Pinpoint the cell where the given text exists, returning its [X, Y] midpoint coordinate. 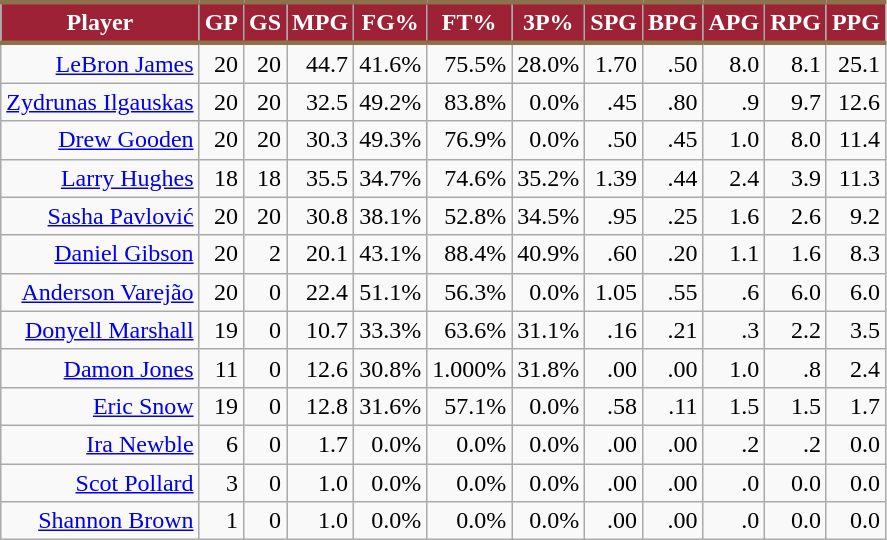
3P% [548, 22]
22.4 [320, 292]
.3 [734, 330]
9.2 [856, 216]
75.5% [470, 63]
1.000% [470, 368]
.6 [734, 292]
Player [100, 22]
.95 [614, 216]
LeBron James [100, 63]
.16 [614, 330]
10.7 [320, 330]
FG% [390, 22]
.20 [673, 254]
2 [264, 254]
31.8% [548, 368]
FT% [470, 22]
1.70 [614, 63]
31.1% [548, 330]
44.7 [320, 63]
Scot Pollard [100, 483]
56.3% [470, 292]
35.5 [320, 178]
41.6% [390, 63]
.9 [734, 102]
.58 [614, 406]
12.8 [320, 406]
Ira Newble [100, 444]
30.8% [390, 368]
8.1 [796, 63]
9.7 [796, 102]
30.8 [320, 216]
GS [264, 22]
6 [221, 444]
88.4% [470, 254]
1.1 [734, 254]
2.6 [796, 216]
Eric Snow [100, 406]
8.3 [856, 254]
31.6% [390, 406]
35.2% [548, 178]
76.9% [470, 140]
2.2 [796, 330]
3.5 [856, 330]
11 [221, 368]
.25 [673, 216]
1.05 [614, 292]
49.2% [390, 102]
.60 [614, 254]
3.9 [796, 178]
.11 [673, 406]
SPG [614, 22]
63.6% [470, 330]
49.3% [390, 140]
1.39 [614, 178]
32.5 [320, 102]
1 [221, 521]
MPG [320, 22]
PPG [856, 22]
11.4 [856, 140]
34.5% [548, 216]
3 [221, 483]
43.1% [390, 254]
.21 [673, 330]
51.1% [390, 292]
11.3 [856, 178]
38.1% [390, 216]
Anderson Varejão [100, 292]
20.1 [320, 254]
Zydrunas Ilgauskas [100, 102]
Shannon Brown [100, 521]
34.7% [390, 178]
Donyell Marshall [100, 330]
APG [734, 22]
40.9% [548, 254]
Damon Jones [100, 368]
Larry Hughes [100, 178]
BPG [673, 22]
.55 [673, 292]
.44 [673, 178]
52.8% [470, 216]
30.3 [320, 140]
Drew Gooden [100, 140]
83.8% [470, 102]
.80 [673, 102]
RPG [796, 22]
Daniel Gibson [100, 254]
57.1% [470, 406]
74.6% [470, 178]
25.1 [856, 63]
GP [221, 22]
.8 [796, 368]
Sasha Pavlović [100, 216]
28.0% [548, 63]
33.3% [390, 330]
